From the cell containing the given text, extract its center point as (X, Y) coordinate. 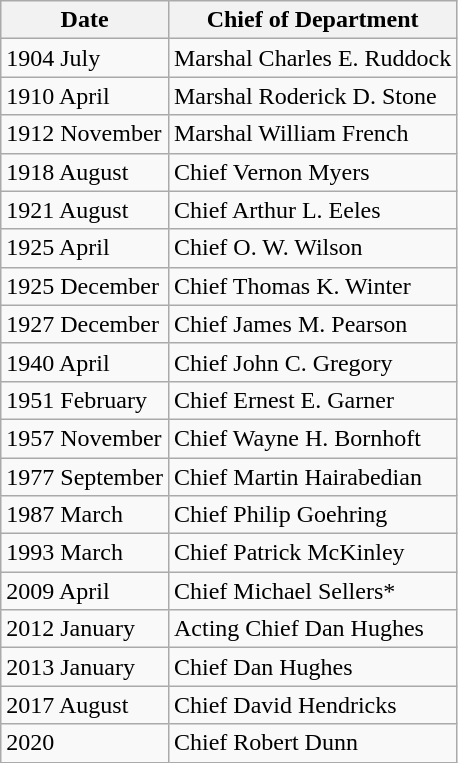
1910 April (85, 96)
Date (85, 20)
1921 August (85, 210)
2013 January (85, 667)
1904 July (85, 58)
Chief Vernon Myers (312, 172)
1993 March (85, 553)
1925 April (85, 248)
Chief James M. Pearson (312, 324)
2017 August (85, 705)
1977 September (85, 477)
Chief of Department (312, 20)
Chief David Hendricks (312, 705)
Acting Chief Dan Hughes (312, 629)
Chief Robert Dunn (312, 743)
1925 December (85, 286)
1987 March (85, 515)
1927 December (85, 324)
1940 April (85, 362)
Chief Wayne H. Bornhoft (312, 438)
1912 November (85, 134)
Marshal Charles E. Ruddock (312, 58)
Marshal Roderick D. Stone (312, 96)
Chief Patrick McKinley (312, 553)
Chief Martin Hairabedian (312, 477)
Chief John C. Gregory (312, 362)
Chief O. W. Wilson (312, 248)
Chief Michael Sellers* (312, 591)
2012 January (85, 629)
Chief Dan Hughes (312, 667)
Chief Philip Goehring (312, 515)
2020 (85, 743)
2009 April (85, 591)
Chief Arthur L. Eeles (312, 210)
Chief Ernest E. Garner (312, 400)
Chief Thomas K. Winter (312, 286)
1957 November (85, 438)
Marshal William French (312, 134)
1951 February (85, 400)
1918 August (85, 172)
